Determine the (x, y) coordinate at the center of the cell enclosing the given text.  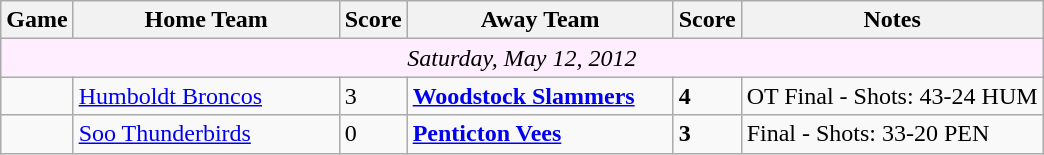
Final - Shots: 33-20 PEN (892, 134)
Woodstock Slammers (540, 96)
Home Team (206, 20)
Penticton Vees (540, 134)
Notes (892, 20)
Soo Thunderbirds (206, 134)
Game (37, 20)
OT Final - Shots: 43-24 HUM (892, 96)
Away Team (540, 20)
Saturday, May 12, 2012 (522, 58)
0 (373, 134)
4 (707, 96)
Humboldt Broncos (206, 96)
